Capture the cell that displays the provided text and extract its (x, y) central coordinate. 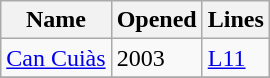
Can Cuiàs (56, 58)
2003 (156, 58)
Name (56, 20)
L11 (236, 58)
Opened (156, 20)
Lines (236, 20)
